Identify which cell holds the provided text, then report its (x, y) central coordinate. 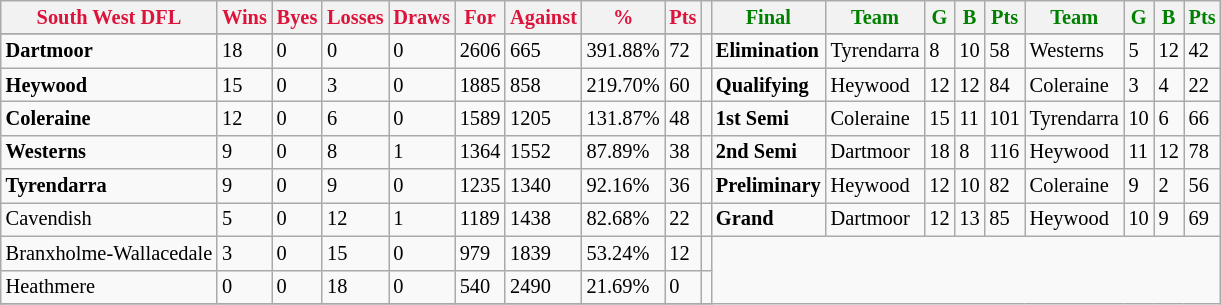
Branxholme-Wallacedale (109, 253)
1205 (544, 118)
Losses (355, 17)
1189 (480, 219)
1552 (544, 152)
48 (682, 118)
% (624, 17)
56 (1202, 186)
1364 (480, 152)
38 (682, 152)
2490 (544, 287)
Elimination (768, 51)
82.68% (624, 219)
1st Semi (768, 118)
Byes (297, 17)
Preliminary (768, 186)
101 (1005, 118)
For (480, 17)
Qualifying (768, 85)
2nd Semi (768, 152)
116 (1005, 152)
Draws (421, 17)
131.87% (624, 118)
665 (544, 51)
87.89% (624, 152)
1438 (544, 219)
979 (480, 253)
42 (1202, 51)
13 (969, 219)
69 (1202, 219)
Wins (244, 17)
2 (1169, 186)
South West DFL (109, 17)
858 (544, 85)
36 (682, 186)
82 (1005, 186)
540 (480, 287)
53.24% (624, 253)
1839 (544, 253)
66 (1202, 118)
1235 (480, 186)
2606 (480, 51)
1885 (480, 85)
Final (768, 17)
4 (1169, 85)
21.69% (624, 287)
Cavendish (109, 219)
Heathmere (109, 287)
58 (1005, 51)
219.70% (624, 85)
78 (1202, 152)
Against (544, 17)
72 (682, 51)
92.16% (624, 186)
Grand (768, 219)
84 (1005, 85)
391.88% (624, 51)
1589 (480, 118)
85 (1005, 219)
60 (682, 85)
1340 (544, 186)
